Output the (x, y) coordinate of the center of the cell containing the given text.  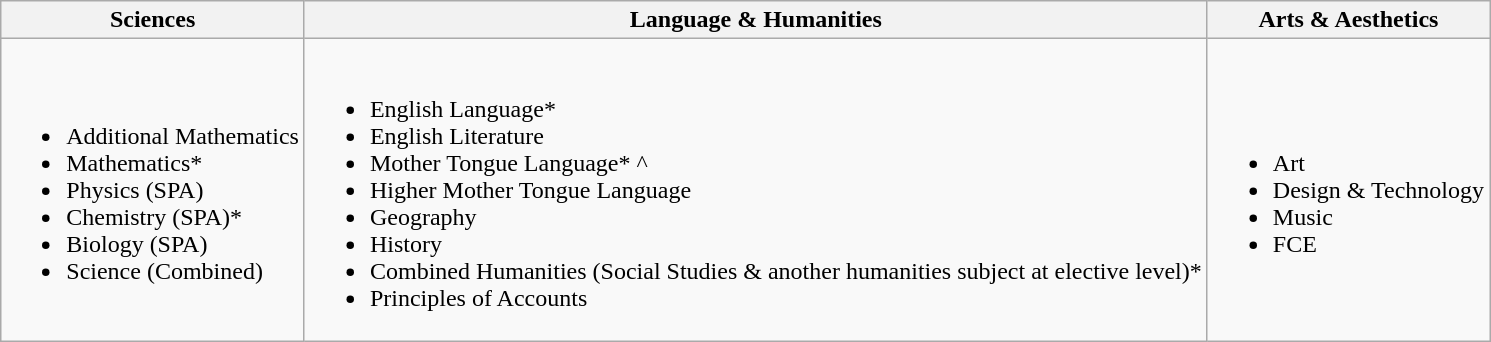
Sciences (153, 20)
Arts & Aesthetics (1348, 20)
ArtDesign & TechnologyMusicFCE (1348, 190)
Additional MathematicsMathematics*Physics (SPA)Chemistry (SPA)*Biology (SPA)Science (Combined) (153, 190)
Language & Humanities (756, 20)
